Capture the cell that displays the provided text and extract its (x, y) central coordinate. 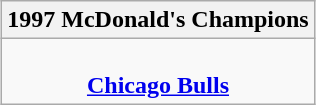
Chicago Bulls (158, 72)
1997 McDonald's Champions (158, 20)
